Identify which cell holds the provided text, then report its (x, y) central coordinate. 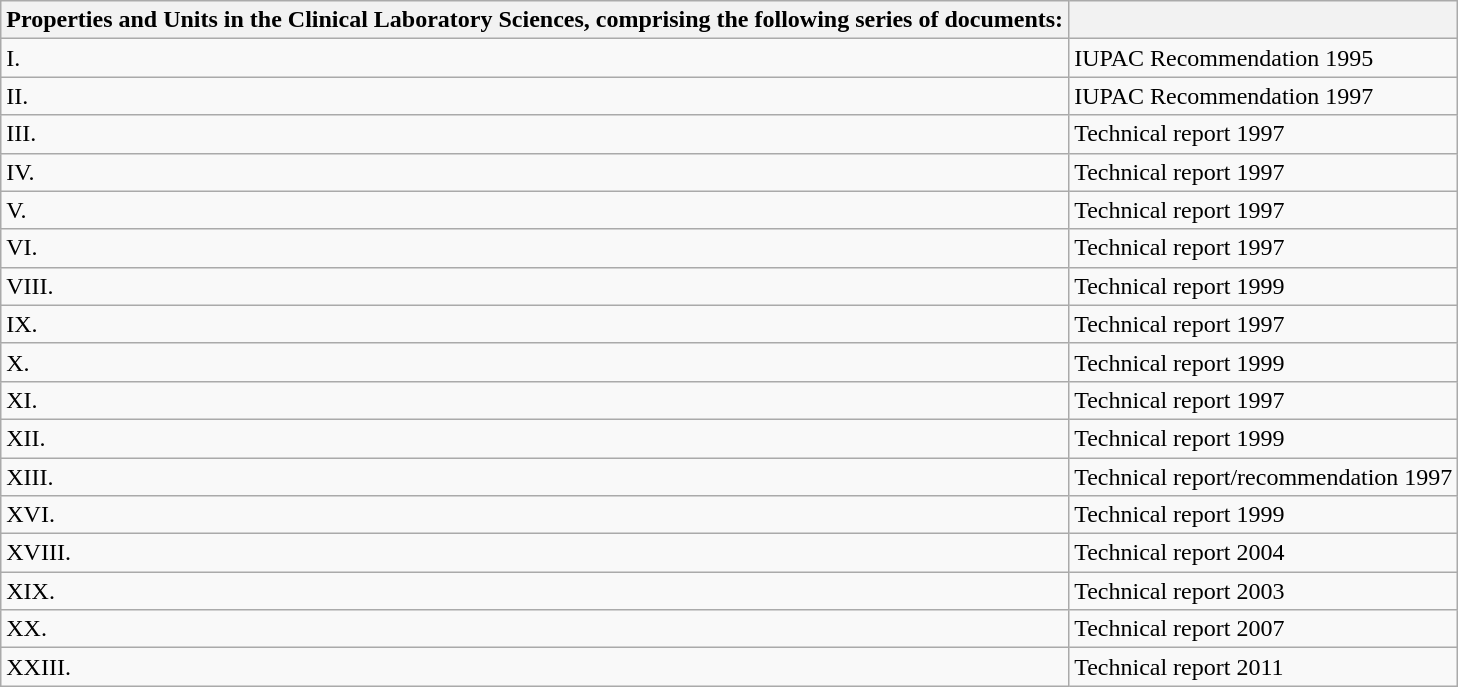
IX. (535, 324)
VI. (535, 248)
Properties and Units in the Clinical Laboratory Sciences, comprising the following series of documents: (535, 20)
XVI. (535, 515)
I. (535, 58)
VIII. (535, 286)
XVIII. (535, 553)
XIX. (535, 591)
XXIII. (535, 667)
X. (535, 362)
Technical report 2007 (1264, 629)
II. (535, 96)
Technical report 2004 (1264, 553)
XX. (535, 629)
IV. (535, 172)
IUPAC Recommendation 1997 (1264, 96)
XII. (535, 438)
Technical report/recommendation 1997 (1264, 477)
Technical report 2011 (1264, 667)
XI. (535, 400)
III. (535, 134)
Technical report 2003 (1264, 591)
V. (535, 210)
XIII. (535, 477)
IUPAC Recommendation 1995 (1264, 58)
